From the cell containing the given text, extract its center point as (x, y) coordinate. 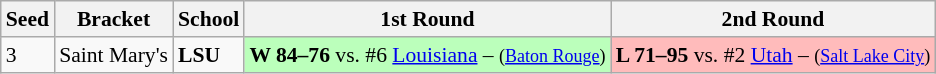
3 (28, 55)
Seed (28, 19)
2nd Round (774, 19)
Saint Mary's (114, 55)
Bracket (114, 19)
School (208, 19)
L 71–95 vs. #2 Utah – (Salt Lake City) (774, 55)
1st Round (427, 19)
W 84–76 vs. #6 Louisiana – (Baton Rouge) (427, 55)
LSU (208, 55)
